For the text-containing cell, return its midpoint in (x, y) coordinate format. 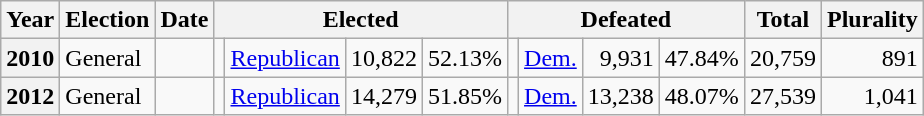
48.07% (702, 96)
2012 (30, 96)
Election (108, 20)
20,759 (782, 58)
1,041 (872, 96)
27,539 (782, 96)
52.13% (464, 58)
Elected (361, 20)
891 (872, 58)
10,822 (384, 58)
Date (184, 20)
13,238 (620, 96)
Total (782, 20)
47.84% (702, 58)
Plurality (872, 20)
51.85% (464, 96)
14,279 (384, 96)
9,931 (620, 58)
Year (30, 20)
2010 (30, 58)
Defeated (626, 20)
